Output the (x, y) coordinate of the center of the cell containing the given text.  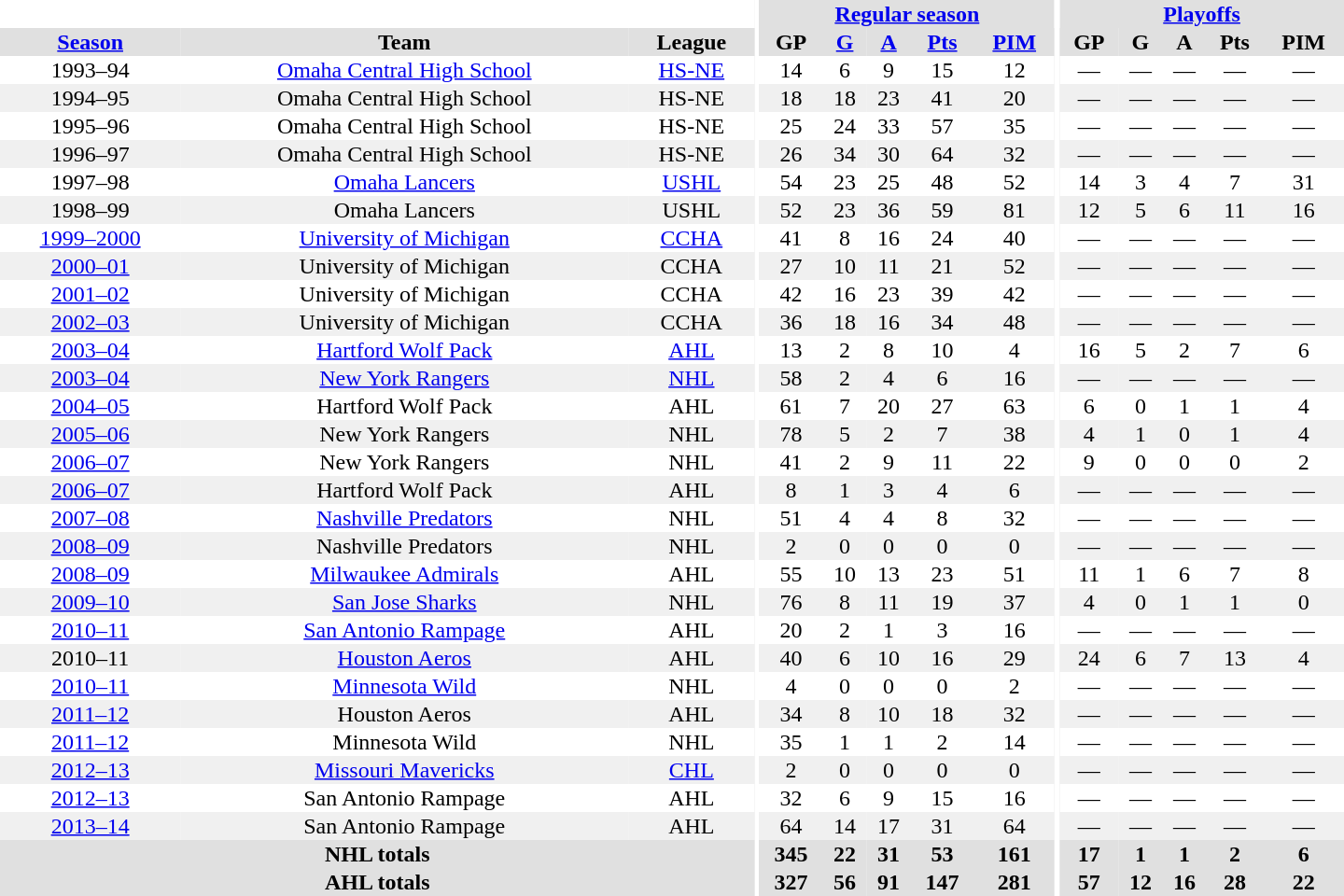
League (691, 42)
345 (791, 854)
1996–97 (90, 154)
2000–01 (90, 266)
59 (943, 210)
Regular season (907, 14)
29 (1015, 658)
2007–08 (90, 518)
78 (791, 434)
30 (889, 154)
2013–14 (90, 826)
Milwaukee Admirals (404, 574)
CHL (691, 770)
2004–05 (90, 406)
37 (1015, 602)
161 (1015, 854)
Missouri Mavericks (404, 770)
327 (791, 882)
39 (943, 294)
1999–2000 (90, 238)
63 (1015, 406)
91 (889, 882)
Season (90, 42)
28 (1234, 882)
San Jose Sharks (404, 602)
54 (791, 182)
76 (791, 602)
NHL totals (377, 854)
26 (791, 154)
2001–02 (90, 294)
56 (846, 882)
1993–94 (90, 70)
61 (791, 406)
2009–10 (90, 602)
38 (1015, 434)
58 (791, 378)
53 (943, 854)
33 (889, 126)
147 (943, 882)
2005–06 (90, 434)
281 (1015, 882)
1994–95 (90, 98)
2002–03 (90, 322)
19 (943, 602)
Playoffs (1202, 14)
Team (404, 42)
1995–96 (90, 126)
21 (943, 266)
1997–98 (90, 182)
1998–99 (90, 210)
AHL totals (377, 882)
55 (791, 574)
81 (1015, 210)
